Pinpoint the cell where the given text exists, returning its [X, Y] midpoint coordinate. 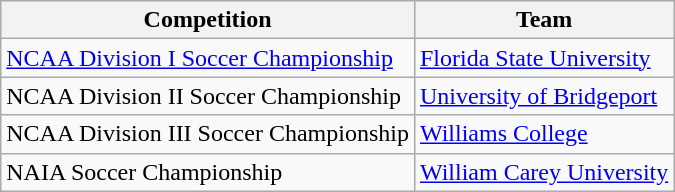
Team [544, 20]
William Carey University [544, 172]
NAIA Soccer Championship [208, 172]
Florida State University [544, 58]
Williams College [544, 134]
University of Bridgeport [544, 96]
NCAA Division III Soccer Championship [208, 134]
Competition [208, 20]
NCAA Division I Soccer Championship [208, 58]
NCAA Division II Soccer Championship [208, 96]
